Return (X, Y) of the center of cell containing provided text 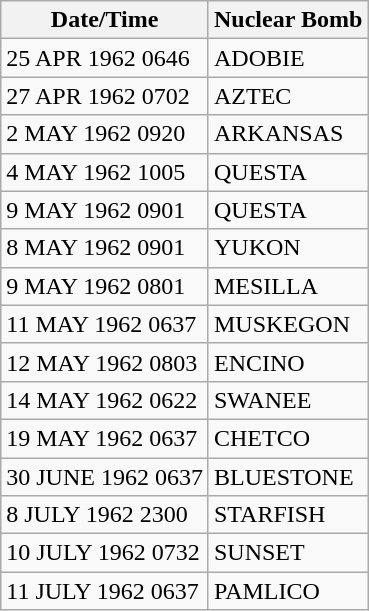
8 MAY 1962 0901 (105, 248)
14 MAY 1962 0622 (105, 400)
25 APR 1962 0646 (105, 58)
ARKANSAS (288, 134)
PAMLICO (288, 591)
30 JUNE 1962 0637 (105, 477)
11 MAY 1962 0637 (105, 324)
STARFISH (288, 515)
9 MAY 1962 0901 (105, 210)
12 MAY 1962 0803 (105, 362)
Date/Time (105, 20)
SWANEE (288, 400)
2 MAY 1962 0920 (105, 134)
AZTEC (288, 96)
SUNSET (288, 553)
MUSKEGON (288, 324)
9 MAY 1962 0801 (105, 286)
CHETCO (288, 438)
ENCINO (288, 362)
4 MAY 1962 1005 (105, 172)
11 JULY 1962 0637 (105, 591)
ADOBIE (288, 58)
Nuclear Bomb (288, 20)
8 JULY 1962 2300 (105, 515)
10 JULY 1962 0732 (105, 553)
BLUESTONE (288, 477)
19 MAY 1962 0637 (105, 438)
YUKON (288, 248)
27 APR 1962 0702 (105, 96)
MESILLA (288, 286)
